Search for the cell housing the specified text and yield its [X, Y] center coordinate. 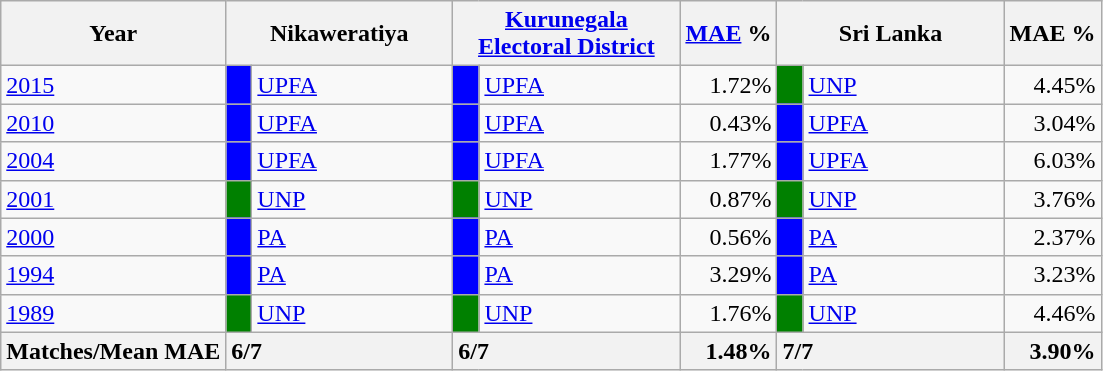
1.76% [728, 313]
3.76% [1052, 199]
7/7 [890, 351]
2.37% [1052, 237]
1.48% [728, 351]
1.77% [728, 161]
2015 [114, 85]
Sri Lanka [890, 34]
4.45% [1052, 85]
3.23% [1052, 275]
Nikaweratiya [340, 34]
2000 [114, 237]
1989 [114, 313]
3.04% [1052, 123]
0.87% [728, 199]
6.03% [1052, 161]
2004 [114, 161]
1.72% [728, 85]
Kurunegala Electoral District [566, 34]
2010 [114, 123]
3.90% [1052, 351]
0.56% [728, 237]
1994 [114, 275]
Year [114, 34]
0.43% [728, 123]
4.46% [1052, 313]
Matches/Mean MAE [114, 351]
3.29% [728, 275]
2001 [114, 199]
